For the text-containing cell, return its midpoint in (x, y) coordinate format. 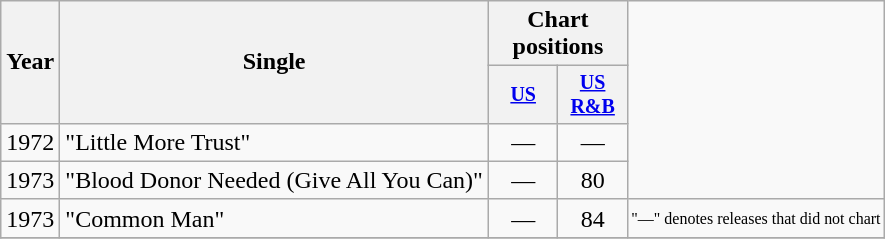
US (522, 94)
USR&B (592, 94)
80 (592, 180)
Year (30, 62)
Chart positions (558, 34)
84 (592, 218)
"—" denotes releases that did not chart (756, 218)
"Blood Donor Needed (Give All You Can)" (274, 180)
"Common Man" (274, 218)
"Little More Trust" (274, 142)
1972 (30, 142)
Single (274, 62)
